Detect which cell encompasses the target text, then output its [X, Y] center coordinate. 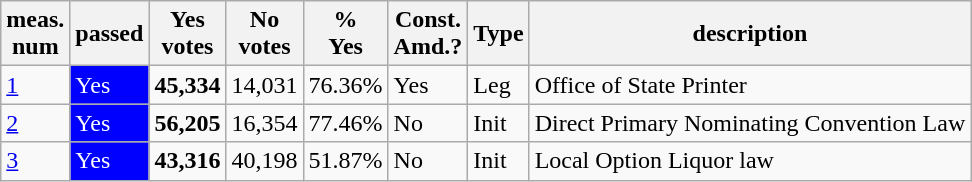
14,031 [264, 85]
43,316 [188, 161]
40,198 [264, 161]
Const.Amd.? [428, 34]
meas.num [36, 34]
description [750, 34]
Type [498, 34]
45,334 [188, 85]
Novotes [264, 34]
2 [36, 123]
51.87% [346, 161]
76.36% [346, 85]
56,205 [188, 123]
%Yes [346, 34]
Local Option Liquor law [750, 161]
Leg [498, 85]
3 [36, 161]
Office of State Printer [750, 85]
1 [36, 85]
77.46% [346, 123]
passed [110, 34]
Yesvotes [188, 34]
Direct Primary Nominating Convention Law [750, 123]
16,354 [264, 123]
